Identify which cell holds the provided text, then report its [x, y] central coordinate. 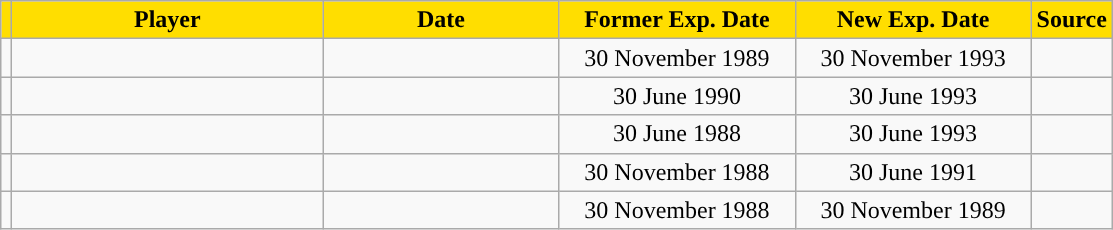
30 November 1993 [913, 58]
Source [1072, 20]
30 June 1990 [677, 96]
Player [168, 20]
30 June 1991 [913, 172]
Former Exp. Date [677, 20]
New Exp. Date [913, 20]
30 June 1988 [677, 134]
Date [441, 20]
